Determine the [x, y] coordinate at the center of the cell enclosing the given text.  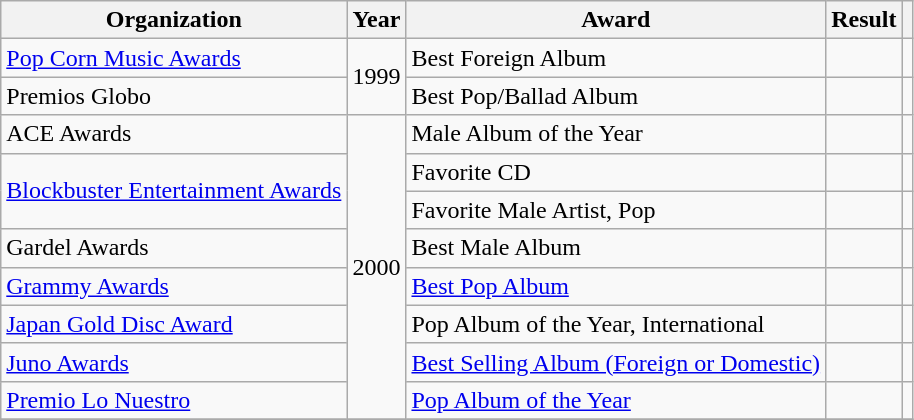
Male Album of the Year [616, 134]
1999 [376, 77]
Premio Lo Nuestro [174, 400]
Best Selling Album (Foreign or Domestic) [616, 362]
Best Foreign Album [616, 58]
Premios Globo [174, 96]
Best Male Album [616, 248]
Pop Album of the Year, International [616, 324]
ACE Awards [174, 134]
Year [376, 20]
Pop Album of the Year [616, 400]
Award [616, 20]
Favorite CD [616, 172]
Blockbuster Entertainment Awards [174, 191]
Juno Awards [174, 362]
2000 [376, 267]
Organization [174, 20]
Best Pop/Ballad Album [616, 96]
Grammy Awards [174, 286]
Best Pop Album [616, 286]
Favorite Male Artist, Pop [616, 210]
Pop Corn Music Awards [174, 58]
Result [864, 20]
Japan Gold Disc Award [174, 324]
Gardel Awards [174, 248]
